Scan for the cell matching the given text and deliver its [x, y] coordinate at center. 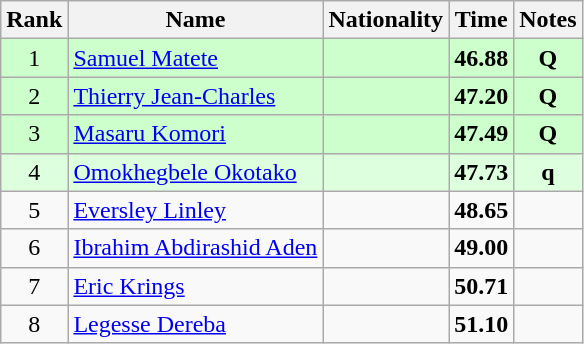
Eversley Linley [196, 210]
Omokhegbele Okotako [196, 172]
Name [196, 20]
Thierry Jean-Charles [196, 96]
3 [34, 134]
Masaru Komori [196, 134]
Ibrahim Abdirashid Aden [196, 248]
47.73 [482, 172]
46.88 [482, 58]
Rank [34, 20]
4 [34, 172]
Eric Krings [196, 286]
Notes [548, 20]
7 [34, 286]
6 [34, 248]
Time [482, 20]
Samuel Matete [196, 58]
47.20 [482, 96]
49.00 [482, 248]
47.49 [482, 134]
5 [34, 210]
1 [34, 58]
8 [34, 324]
50.71 [482, 286]
Legesse Dereba [196, 324]
48.65 [482, 210]
51.10 [482, 324]
Nationality [386, 20]
q [548, 172]
2 [34, 96]
